Pinpoint the cell where the given text exists, returning its (x, y) midpoint coordinate. 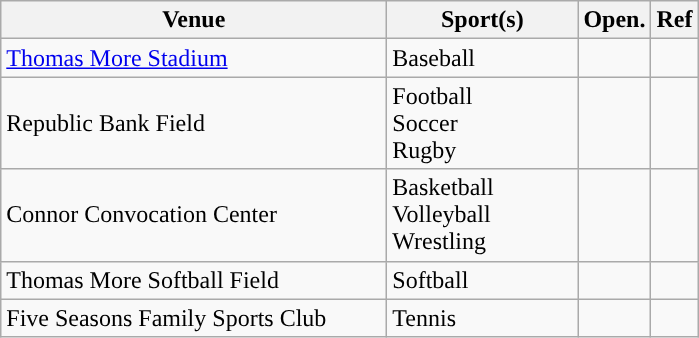
Football Soccer Rugby (482, 123)
Ref (674, 20)
Connor Convocation Center (194, 215)
Thomas More Softball Field (194, 280)
Basketball Volleyball Wrestling (482, 215)
Softball (482, 280)
Baseball (482, 58)
Venue (194, 20)
Tennis (482, 318)
Thomas More Stadium (194, 58)
Open. (614, 20)
Republic Bank Field (194, 123)
Sport(s) (482, 20)
Five Seasons Family Sports Club (194, 318)
